Detect which cell encompasses the target text, then output its (x, y) center coordinate. 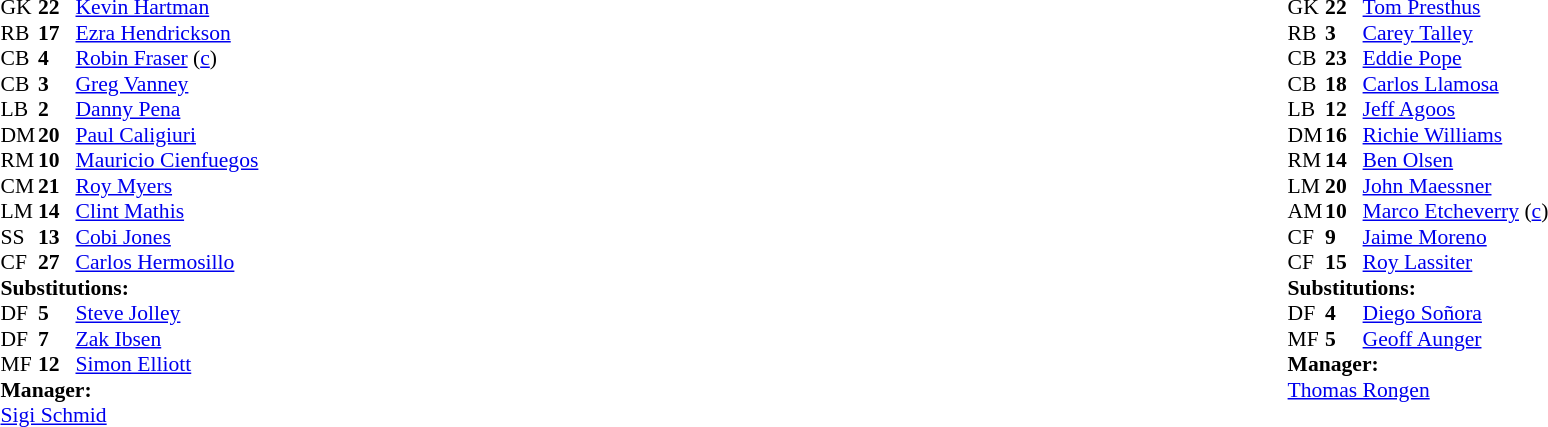
Steve Jolley (168, 313)
16 (1344, 135)
AM (1307, 211)
27 (57, 263)
SS (19, 237)
Cobi Jones (168, 237)
17 (57, 33)
9 (1344, 237)
Carlos Hermosillo (168, 263)
CM (19, 186)
21 (57, 186)
Danny Pena (168, 109)
Ezra Hendrickson (168, 33)
15 (1344, 263)
7 (57, 339)
18 (1344, 84)
Substitutions: (129, 288)
2 (57, 109)
Greg Vanney (168, 84)
Roy Myers (168, 186)
Manager: (129, 390)
Mauricio Cienfuegos (168, 161)
Simon Elliott (168, 365)
23 (1344, 59)
Zak Ibsen (168, 339)
Robin Fraser (c) (168, 59)
13 (57, 237)
Clint Mathis (168, 211)
Paul Caligiuri (168, 135)
